Pinpoint the cell where the given text exists, returning its [X, Y] midpoint coordinate. 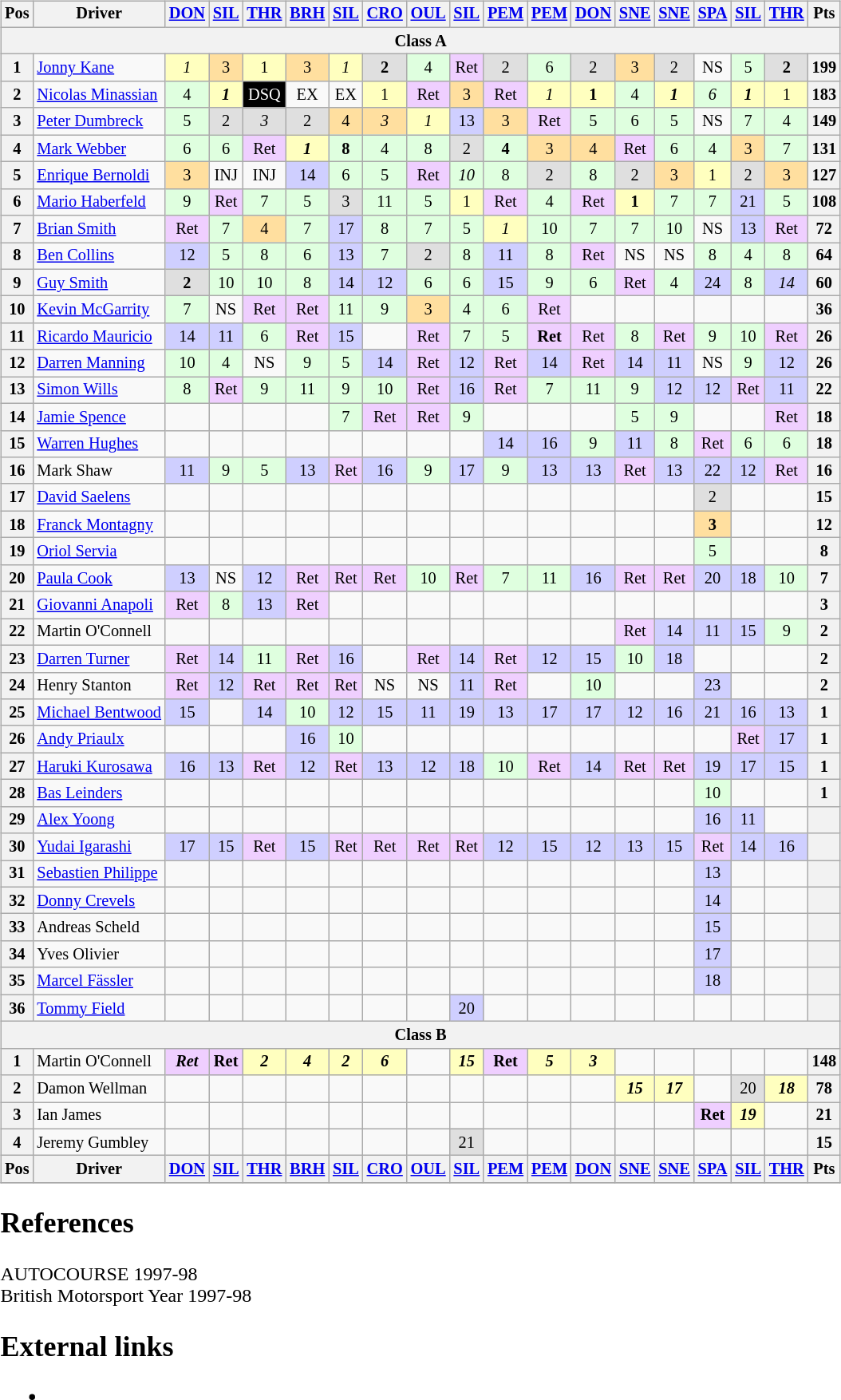
27 [17, 766]
Jonny Kane [99, 68]
Jamie Spence [99, 417]
Class B [421, 1035]
Ben Collins [99, 256]
Andreas Scheld [99, 927]
Enrique Bernoldi [99, 176]
Mark Webber [99, 148]
Darren Turner [99, 658]
149 [824, 121]
Mark Shaw [99, 471]
64 [824, 256]
Damon Wellman [99, 1089]
Bas Leinders [99, 793]
Mario Haberfeld [99, 202]
Yudai Igarashi [99, 847]
David Saelens [99, 497]
Kevin McGarrity [99, 310]
Class A [421, 41]
Franck Montagny [99, 524]
72 [824, 229]
127 [824, 176]
Warren Hughes [99, 444]
199 [824, 68]
Henry Stanton [99, 686]
78 [824, 1089]
Darren Manning [99, 363]
60 [824, 283]
Paula Cook [99, 578]
Ricardo Mauricio [99, 337]
DSQ [264, 95]
131 [824, 148]
Marcel Fässler [99, 981]
31 [17, 874]
29 [17, 820]
28 [17, 793]
25 [17, 713]
33 [17, 927]
Peter Dumbreck [99, 121]
Guy Smith [99, 283]
Ian James [99, 1116]
34 [17, 955]
Donny Crevels [99, 900]
148 [824, 1062]
35 [17, 981]
Michael Bentwood [99, 713]
Sebastien Philippe [99, 874]
Tommy Field [99, 1008]
30 [17, 847]
Simon Wills [99, 390]
108 [824, 202]
Giovanni Anapoli [99, 605]
183 [824, 95]
Nicolas Minassian [99, 95]
Andy Priaulx [99, 739]
Haruki Kurosawa [99, 766]
Jeremy Gumbley [99, 1142]
Brian Smith [99, 229]
32 [17, 900]
Yves Olivier [99, 955]
Alex Yoong [99, 820]
Oriol Servia [99, 552]
